Return the [x, y] coordinate for the center point of the cell that contains the specified text.  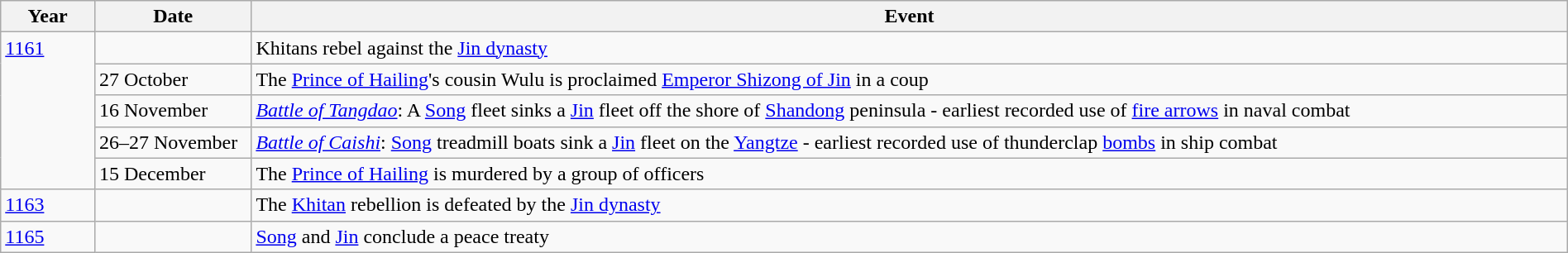
Year [48, 17]
1165 [48, 236]
The Khitan rebellion is defeated by the Jin dynasty [910, 205]
27 October [172, 79]
Battle of Tangdao: A Song fleet sinks a Jin fleet off the shore of Shandong peninsula - earliest recorded use of fire arrows in naval combat [910, 111]
Khitans rebel against the Jin dynasty [910, 48]
The Prince of Hailing is murdered by a group of officers [910, 174]
26–27 November [172, 142]
15 December [172, 174]
16 November [172, 111]
1161 [48, 111]
The Prince of Hailing's cousin Wulu is proclaimed Emperor Shizong of Jin in a coup [910, 79]
Battle of Caishi: Song treadmill boats sink a Jin fleet on the Yangtze - earliest recorded use of thunderclap bombs in ship combat [910, 142]
Date [172, 17]
Event [910, 17]
1163 [48, 205]
Song and Jin conclude a peace treaty [910, 236]
